Capture the cell that displays the provided text and extract its (X, Y) central coordinate. 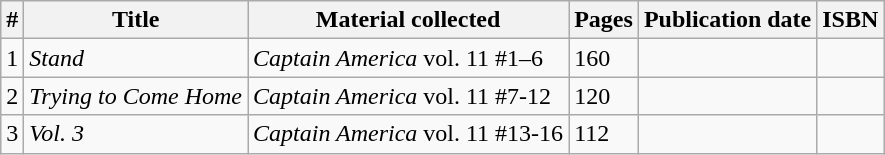
3 (12, 134)
1 (12, 58)
112 (604, 134)
Captain America vol. 11 #13-16 (408, 134)
ISBN (850, 20)
Captain America vol. 11 #7-12 (408, 96)
Stand (136, 58)
120 (604, 96)
Title (136, 20)
160 (604, 58)
2 (12, 96)
Material collected (408, 20)
# (12, 20)
Captain America vol. 11 #1–6 (408, 58)
Vol. 3 (136, 134)
Publication date (727, 20)
Pages (604, 20)
Trying to Come Home (136, 96)
